Find where the given text appears and provide that cell's center as [x, y] coordinate. 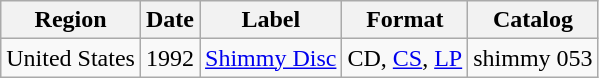
Date [170, 20]
CD, CS, LP [405, 58]
Label [271, 20]
Shimmy Disc [271, 58]
United States [71, 58]
Format [405, 20]
1992 [170, 58]
Region [71, 20]
shimmy 053 [533, 58]
Catalog [533, 20]
